Extract the [X, Y] coordinate from the center of the cell holding the provided text.  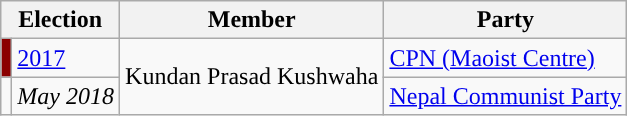
May 2018 [66, 96]
Nepal Communist Party [506, 96]
CPN (Maoist Centre) [506, 58]
Kundan Prasad Kushwaha [252, 77]
Election [60, 20]
Member [252, 20]
Party [506, 20]
2017 [66, 58]
